Return the [X, Y] coordinate for the center point of the cell that contains the specified text.  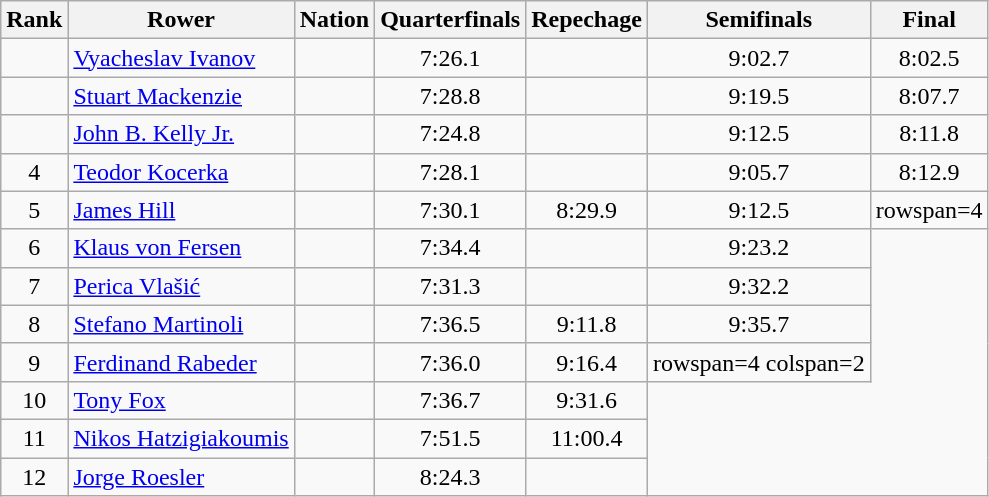
9:05.7 [758, 172]
8:24.3 [450, 477]
8:11.8 [929, 134]
Repechage [587, 20]
Rower [181, 20]
11 [34, 438]
7:34.4 [450, 248]
7:28.1 [450, 172]
Quarterfinals [450, 20]
4 [34, 172]
9 [34, 362]
9:02.7 [758, 58]
7:31.3 [450, 286]
Tony Fox [181, 400]
9:35.7 [758, 324]
Rank [34, 20]
7:24.8 [450, 134]
Nikos Hatzigiakoumis [181, 438]
Ferdinand Rabeder [181, 362]
9:19.5 [758, 96]
Semifinals [758, 20]
9:16.4 [587, 362]
8:07.7 [929, 96]
Stuart Mackenzie [181, 96]
9:32.2 [758, 286]
10 [34, 400]
Perica Vlašić [181, 286]
6 [34, 248]
James Hill [181, 210]
8:29.9 [587, 210]
9:31.6 [587, 400]
5 [34, 210]
8 [34, 324]
Teodor Kocerka [181, 172]
7:36.5 [450, 324]
Klaus von Fersen [181, 248]
9:11.8 [587, 324]
7:30.1 [450, 210]
7:26.1 [450, 58]
Stefano Martinoli [181, 324]
12 [34, 477]
rowspan=4 [929, 210]
9:23.2 [758, 248]
8:12.9 [929, 172]
Final [929, 20]
8:02.5 [929, 58]
Jorge Roesler [181, 477]
John B. Kelly Jr. [181, 134]
7:36.0 [450, 362]
7:51.5 [450, 438]
7:28.8 [450, 96]
Vyacheslav Ivanov [181, 58]
11:00.4 [587, 438]
7:36.7 [450, 400]
Nation [334, 20]
7 [34, 286]
rowspan=4 colspan=2 [758, 362]
